Extract the (X, Y) coordinate from the center of the cell holding the provided text.  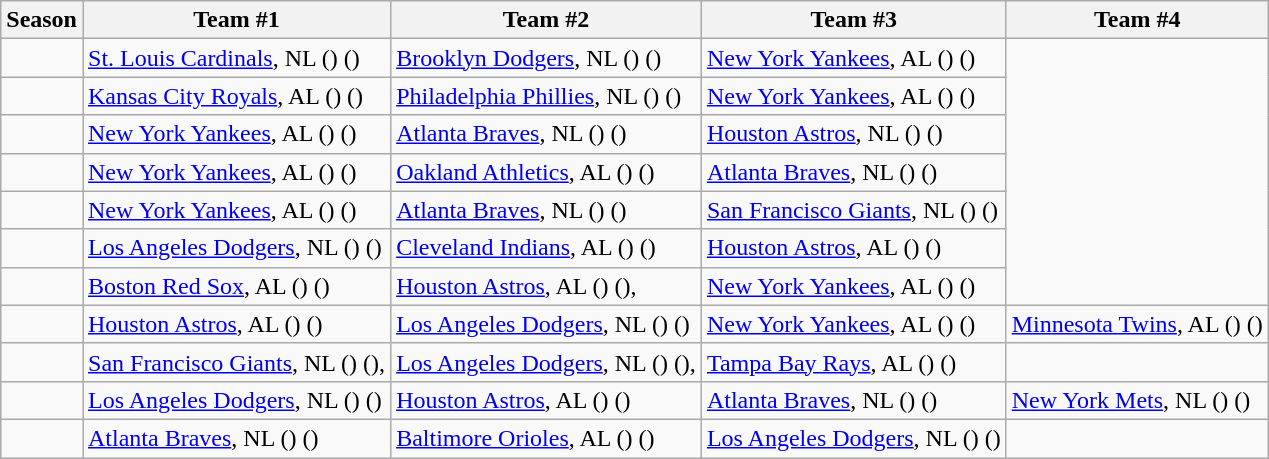
Season (42, 20)
San Francisco Giants, NL () (), (236, 362)
Team #4 (1137, 20)
San Francisco Giants, NL () () (854, 210)
Kansas City Royals, AL () () (236, 96)
Team #2 (546, 20)
Boston Red Sox, AL () () (236, 286)
Los Angeles Dodgers, NL () (), (546, 362)
Minnesota Twins, AL () () (1137, 324)
Team #3 (854, 20)
Houston Astros, NL () () (854, 134)
Cleveland Indians, AL () () (546, 248)
Philadelphia Phillies, NL () () (546, 96)
Houston Astros, AL () (), (546, 286)
Baltimore Orioles, AL () () (546, 438)
Team #1 (236, 20)
St. Louis Cardinals, NL () () (236, 58)
Oakland Athletics, AL () () (546, 172)
New York Mets, NL () () (1137, 400)
Tampa Bay Rays, AL () () (854, 362)
Brooklyn Dodgers, NL () () (546, 58)
